Output the [x, y] coordinate of the center of the cell containing the given text.  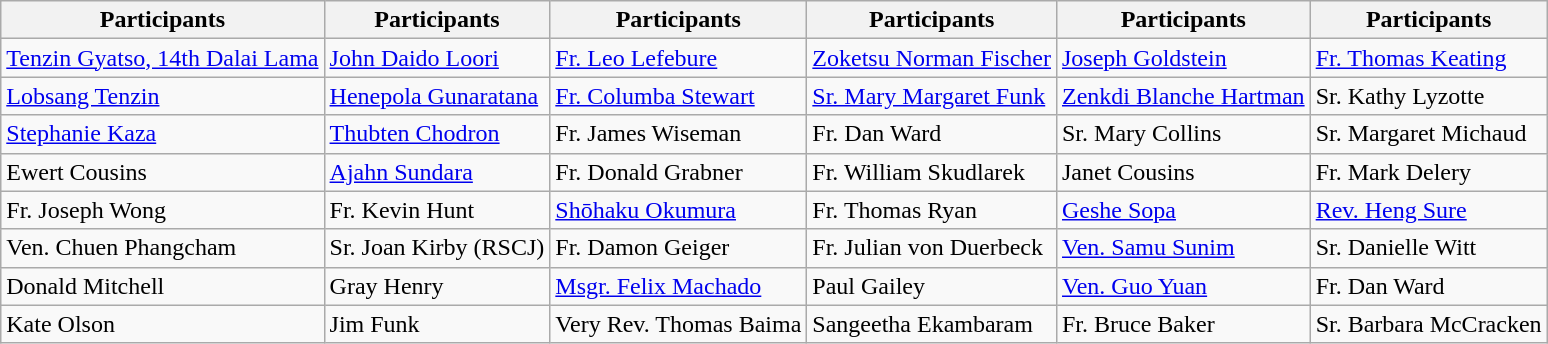
Ven. Chuen Phangcham [162, 248]
Fr. Thomas Ryan [932, 210]
Kate Olson [162, 324]
Ewert Cousins [162, 172]
Ven. Guo Yuan [1183, 286]
Fr. Kevin Hunt [437, 210]
Fr. James Wiseman [678, 134]
Zoketsu Norman Fischer [932, 58]
Msgr. Felix Machado [678, 286]
Sr. Mary Margaret Funk [932, 96]
Gray Henry [437, 286]
Sr. Margaret Michaud [1428, 134]
Fr. Joseph Wong [162, 210]
Joseph Goldstein [1183, 58]
Fr. Columba Stewart [678, 96]
Fr. William Skudlarek [932, 172]
Sangeetha Ekambaram [932, 324]
Henepola Gunaratana [437, 96]
Sr. Danielle Witt [1428, 248]
Fr. Donald Grabner [678, 172]
Fr. Damon Geiger [678, 248]
Stephanie Kaza [162, 134]
Fr. Bruce Baker [1183, 324]
Jim Funk [437, 324]
Ajahn Sundara [437, 172]
Ven. Samu Sunim [1183, 248]
Fr. Thomas Keating [1428, 58]
Tenzin Gyatso, 14th Dalai Lama [162, 58]
Lobsang Tenzin [162, 96]
Shōhaku Okumura [678, 210]
Zenkdi Blanche Hartman [1183, 96]
John Daido Loori [437, 58]
Very Rev. Thomas Baima [678, 324]
Thubten Chodron [437, 134]
Fr. Mark Delery [1428, 172]
Sr. Mary Collins [1183, 134]
Fr. Leo Lefebure [678, 58]
Donald Mitchell [162, 286]
Sr. Barbara McCracken [1428, 324]
Sr. Kathy Lyzotte [1428, 96]
Janet Cousins [1183, 172]
Geshe Sopa [1183, 210]
Fr. Julian von Duerbeck [932, 248]
Paul Gailey [932, 286]
Rev. Heng Sure [1428, 210]
Sr. Joan Kirby (RSCJ) [437, 248]
